Return the (x, y) coordinate for the center point of the cell that contains the specified text.  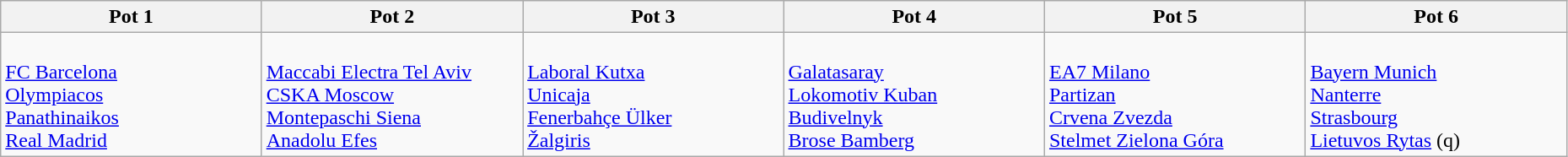
Laboral Kutxa Unicaja Fenerbahçe Ülker Žalgiris (653, 95)
Pot 4 (914, 17)
Pot 3 (653, 17)
EA7 Milano Partizan Crvena Zvezda Stelmet Zielona Góra (1174, 95)
Pot 1 (132, 17)
Pot 6 (1436, 17)
Pot 2 (391, 17)
Bayern Munich Nanterre Strasbourg Lietuvos Rytas (q) (1436, 95)
Maccabi Electra Tel Aviv CSKA Moscow Montepaschi Siena Anadolu Efes (391, 95)
FC Barcelona Olympiacos Panathinaikos Real Madrid (132, 95)
Pot 5 (1174, 17)
Galatasaray Lokomotiv Kuban Budivelnyk Brose Bamberg (914, 95)
